Detect which cell encompasses the target text, then output its (x, y) center coordinate. 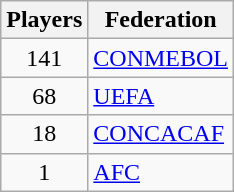
CONMEBOL (161, 58)
Federation (161, 20)
Players (44, 20)
UEFA (161, 96)
68 (44, 96)
1 (44, 172)
CONCACAF (161, 134)
AFC (161, 172)
141 (44, 58)
18 (44, 134)
